Capture the cell that displays the provided text and extract its [X, Y] central coordinate. 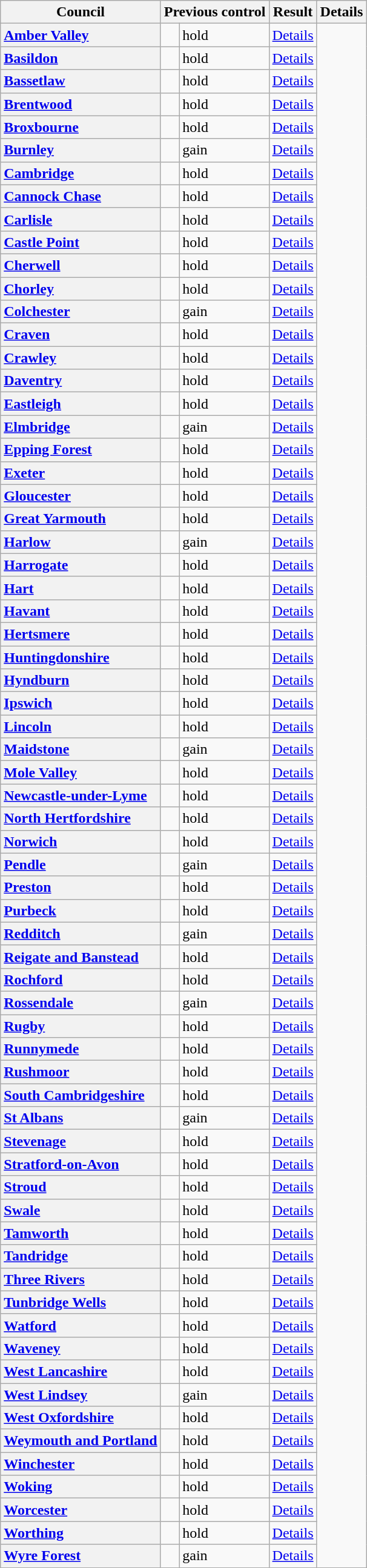
Stevenage [81, 1141]
Basildon [81, 58]
North Hertfordshire [81, 819]
Previous control [214, 12]
Lincoln [81, 726]
Castle Point [81, 242]
Rochford [81, 980]
Broxbourne [81, 127]
Daventry [81, 381]
Winchester [81, 1464]
Preston [81, 888]
South Cambridgeshire [81, 1095]
Epping Forest [81, 450]
Redditch [81, 934]
Huntingdonshire [81, 657]
Purbeck [81, 911]
Colchester [81, 312]
Elmbridge [81, 427]
Stroud [81, 1187]
West Lancashire [81, 1371]
Burnley [81, 150]
Pendle [81, 865]
Council [81, 12]
West Oxfordshire [81, 1418]
Crawley [81, 358]
Hyndburn [81, 680]
Gloucester [81, 496]
Watford [81, 1325]
Waveney [81, 1348]
Chorley [81, 289]
Woking [81, 1487]
Maidstone [81, 749]
Rugby [81, 1026]
Weymouth and Portland [81, 1441]
Hart [81, 588]
Three Rivers [81, 1279]
Cherwell [81, 265]
Worthing [81, 1533]
Tandridge [81, 1256]
Norwich [81, 842]
Carlisle [81, 219]
Harrogate [81, 565]
Ipswich [81, 703]
Tamworth [81, 1233]
Cambridge [81, 173]
Stratford-on-Avon [81, 1164]
Hertsmere [81, 634]
Amber Valley [81, 35]
Result [293, 12]
Harlow [81, 542]
Mole Valley [81, 772]
Great Yarmouth [81, 519]
Exeter [81, 473]
Bassetlaw [81, 81]
Brentwood [81, 104]
Worcester [81, 1510]
Rossendale [81, 1003]
Cannock Chase [81, 196]
West Lindsey [81, 1394]
Eastleigh [81, 404]
Wyre Forest [81, 1556]
Havant [81, 611]
St Albans [81, 1118]
Newcastle-under-Lyme [81, 796]
Runnymede [81, 1049]
Craven [81, 335]
Tunbridge Wells [81, 1302]
Rushmoor [81, 1072]
Swale [81, 1210]
Reigate and Banstead [81, 957]
